Identify which cell holds the provided text, then report its (x, y) central coordinate. 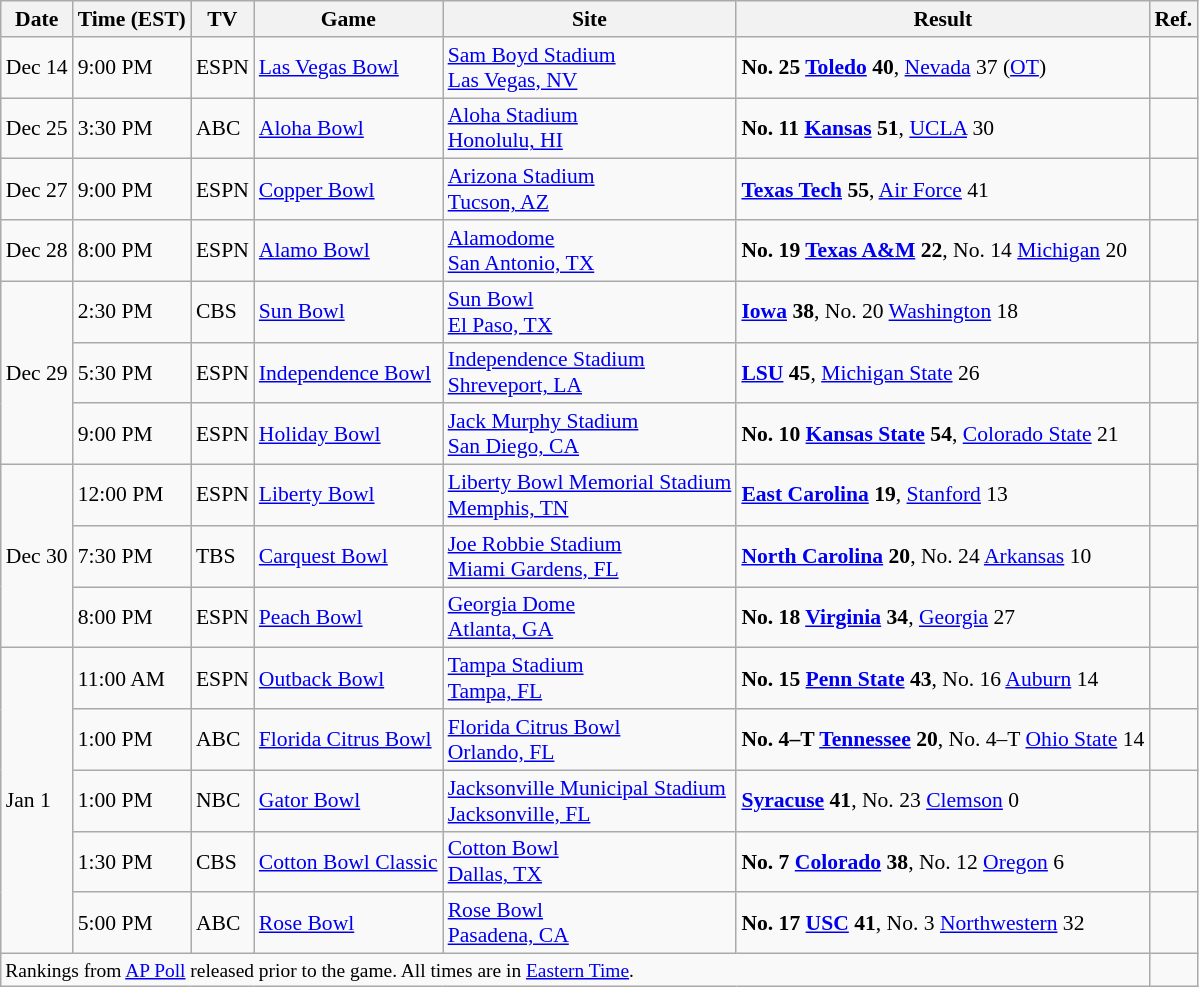
East Carolina 19, Stanford 13 (942, 496)
Liberty Bowl (348, 496)
Dec 28 (37, 250)
Arizona StadiumTucson, AZ (590, 190)
Georgia DomeAtlanta, GA (590, 618)
Rankings from AP Poll released prior to the game. All times are in Eastern Time. (576, 970)
Las Vegas Bowl (348, 68)
No. 11 Kansas 51, UCLA 30 (942, 128)
12:00 PM (132, 496)
North Carolina 20, No. 24 Arkansas 10 (942, 556)
Independence StadiumShreveport, LA (590, 372)
Time (EST) (132, 19)
Cotton Bowl Classic (348, 862)
Peach Bowl (348, 618)
Tampa StadiumTampa, FL (590, 678)
Site (590, 19)
Alamo Bowl (348, 250)
AlamodomeSan Antonio, TX (590, 250)
Cotton BowlDallas, TX (590, 862)
Dec 29 (37, 372)
No. 4–T Tennessee 20, No. 4–T Ohio State 14 (942, 740)
Sun Bowl (348, 312)
Sam Boyd StadiumLas Vegas, NV (590, 68)
1:30 PM (132, 862)
7:30 PM (132, 556)
No. 15 Penn State 43, No. 16 Auburn 14 (942, 678)
Jack Murphy StadiumSan Diego, CA (590, 434)
Date (37, 19)
TV (222, 19)
Result (942, 19)
Aloha StadiumHonolulu, HI (590, 128)
Syracuse 41, No. 23 Clemson 0 (942, 800)
Joe Robbie StadiumMiami Gardens, FL (590, 556)
Ref. (1173, 19)
Iowa 38, No. 20 Washington 18 (942, 312)
Sun BowlEl Paso, TX (590, 312)
Outback Bowl (348, 678)
Florida Citrus Bowl (348, 740)
11:00 AM (132, 678)
2:30 PM (132, 312)
LSU 45, Michigan State 26 (942, 372)
Jan 1 (37, 801)
5:30 PM (132, 372)
Dec 14 (37, 68)
Gator Bowl (348, 800)
Dec 27 (37, 190)
Rose BowlPasadena, CA (590, 924)
No. 17 USC 41, No. 3 Northwestern 32 (942, 924)
Holiday Bowl (348, 434)
No. 10 Kansas State 54, Colorado State 21 (942, 434)
Rose Bowl (348, 924)
Texas Tech 55, Air Force 41 (942, 190)
3:30 PM (132, 128)
5:00 PM (132, 924)
Copper Bowl (348, 190)
No. 19 Texas A&M 22, No. 14 Michigan 20 (942, 250)
TBS (222, 556)
Liberty Bowl Memorial StadiumMemphis, TN (590, 496)
Dec 30 (37, 556)
Carquest Bowl (348, 556)
No. 25 Toledo 40, Nevada 37 (OT) (942, 68)
Game (348, 19)
Dec 25 (37, 128)
NBC (222, 800)
No. 18 Virginia 34, Georgia 27 (942, 618)
No. 7 Colorado 38, No. 12 Oregon 6 (942, 862)
Aloha Bowl (348, 128)
Independence Bowl (348, 372)
Florida Citrus BowlOrlando, FL (590, 740)
Jacksonville Municipal StadiumJacksonville, FL (590, 800)
